Determine the [X, Y] coordinate at the center of the cell enclosing the given text.  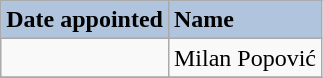
Date appointed [85, 20]
Name [244, 20]
Milan Popović [244, 58]
